From the cell containing the given text, extract its center point as (x, y) coordinate. 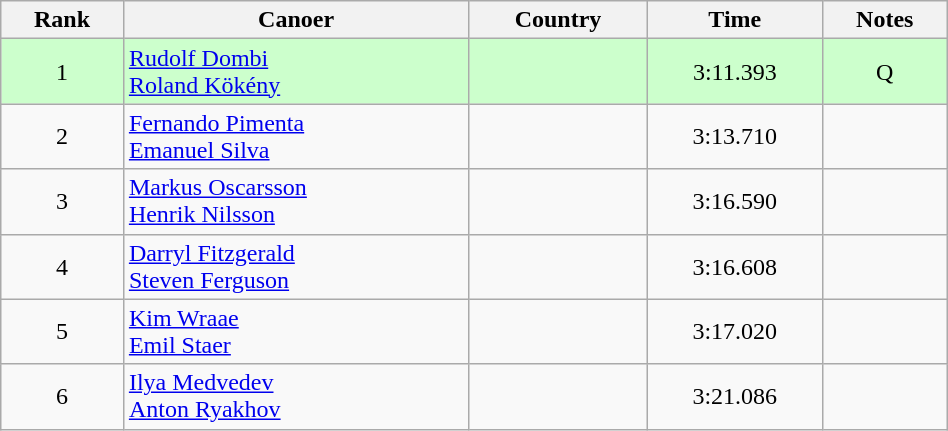
Rudolf DombiRoland Kökény (296, 72)
Rank (62, 20)
3:16.590 (734, 202)
Kim WraaeEmil Staer (296, 332)
Markus OscarssonHenrik Nilsson (296, 202)
3 (62, 202)
Q (884, 72)
3:21.086 (734, 396)
4 (62, 266)
Canoer (296, 20)
2 (62, 136)
Time (734, 20)
3:17.020 (734, 332)
6 (62, 396)
1 (62, 72)
3:13.710 (734, 136)
3:16.608 (734, 266)
Country (558, 20)
Notes (884, 20)
5 (62, 332)
3:11.393 (734, 72)
Darryl FitzgeraldSteven Ferguson (296, 266)
Fernando PimentaEmanuel Silva (296, 136)
Ilya MedvedevAnton Ryakhov (296, 396)
